Locate the cell with the specified text and output its (x, y) center coordinate. 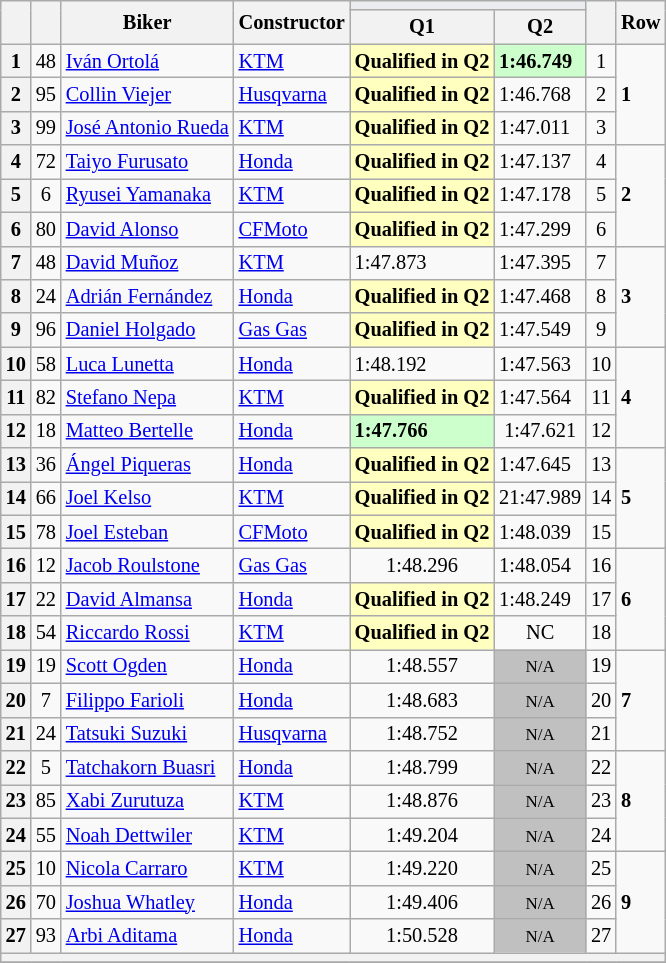
1:48.799 (422, 767)
1:48.054 (540, 565)
Taiyo Furusato (148, 162)
1:48.296 (422, 565)
80 (46, 229)
82 (46, 397)
1:48.557 (422, 666)
Ryusei Yamanaka (148, 195)
Noah Dettwiler (148, 835)
1:48.039 (540, 532)
1:47.645 (540, 465)
Xabi Zurutuza (148, 801)
70 (46, 902)
David Almansa (148, 599)
93 (46, 936)
Arbi Aditama (148, 936)
66 (46, 498)
55 (46, 835)
Ángel Piqueras (148, 465)
78 (46, 532)
1:46.768 (540, 94)
85 (46, 801)
1:48.249 (540, 599)
1:49.220 (422, 868)
Tatsuki Suzuki (148, 734)
Matteo Bertelle (148, 431)
1:50.528 (422, 936)
Joel Esteban (148, 532)
Luca Lunetta (148, 364)
1:47.563 (540, 364)
1:46.749 (540, 61)
Nicola Carraro (148, 868)
72 (46, 162)
Adrián Fernández (148, 296)
1:47.178 (540, 195)
1:47.468 (540, 296)
Scott Ogden (148, 666)
David Muñoz (148, 263)
1:49.406 (422, 902)
1:48.876 (422, 801)
José Antonio Rueda (148, 128)
1:47.299 (540, 229)
David Alonso (148, 229)
1:47.564 (540, 397)
Tatchakorn Buasri (148, 767)
Q2 (540, 27)
58 (46, 364)
1:47.395 (540, 263)
Collin Viejer (148, 94)
1:47.011 (540, 128)
Q1 (422, 27)
99 (46, 128)
21:47.989 (540, 498)
1:49.204 (422, 835)
36 (46, 465)
1:48.752 (422, 734)
96 (46, 330)
Joshua Whatley (148, 902)
1:47.549 (540, 330)
95 (46, 94)
Filippo Farioli (148, 700)
NC (540, 633)
Joel Kelso (148, 498)
1:47.873 (422, 263)
Stefano Nepa (148, 397)
54 (46, 633)
1:48.683 (422, 700)
1:47.766 (422, 431)
Jacob Roulstone (148, 565)
Constructor (292, 22)
Daniel Holgado (148, 330)
Riccardo Rossi (148, 633)
Iván Ortolá (148, 61)
1:47.137 (540, 162)
1:48.192 (422, 364)
1:47.621 (540, 431)
Biker (148, 22)
Row (640, 22)
